Pinpoint the cell where the given text exists, returning its [X, Y] midpoint coordinate. 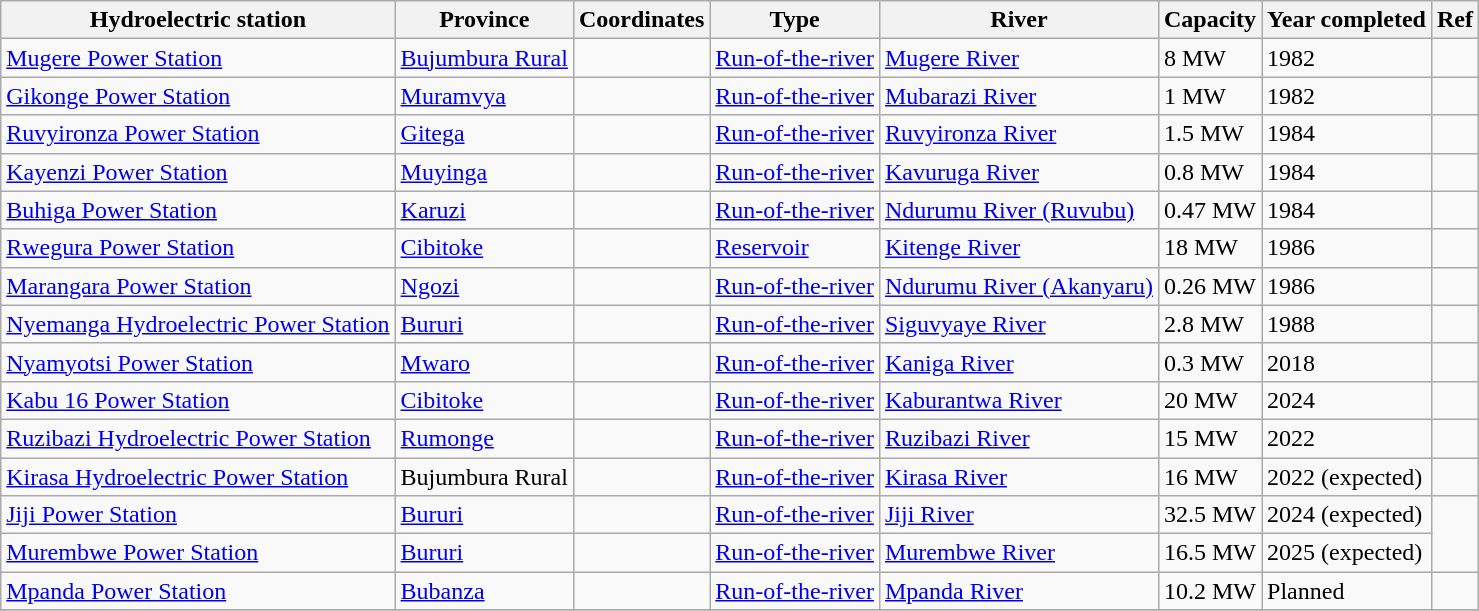
Gikonge Power Station [198, 96]
Muramvya [484, 96]
Planned [1347, 591]
18 MW [1210, 248]
Kirasa Hydroelectric Power Station [198, 477]
Nyemanga Hydroelectric Power Station [198, 324]
Kaniga River [1018, 362]
Jiji River [1018, 515]
Kaburantwa River [1018, 400]
2025 (expected) [1347, 553]
Mugere Power Station [198, 58]
Rwegura Power Station [198, 248]
1 MW [1210, 96]
Ref [1454, 20]
1988 [1347, 324]
Kavuruga River [1018, 172]
Kirasa River [1018, 477]
15 MW [1210, 438]
Hydroelectric station [198, 20]
2022 [1347, 438]
Coordinates [641, 20]
Karuzi [484, 210]
1.5 MW [1210, 134]
8 MW [1210, 58]
0.26 MW [1210, 286]
Kabu 16 Power Station [198, 400]
Ruzibazi River [1018, 438]
Mubarazi River [1018, 96]
Ndurumu River (Akanyaru) [1018, 286]
Murembwe Power Station [198, 553]
River [1018, 20]
0.8 MW [1210, 172]
20 MW [1210, 400]
Mpanda River [1018, 591]
32.5 MW [1210, 515]
Bubanza [484, 591]
Capacity [1210, 20]
16.5 MW [1210, 553]
0.3 MW [1210, 362]
Murembwe River [1018, 553]
2018 [1347, 362]
Reservoir [795, 248]
Mpanda Power Station [198, 591]
2.8 MW [1210, 324]
10.2 MW [1210, 591]
Marangara Power Station [198, 286]
Mwaro [484, 362]
Buhiga Power Station [198, 210]
Ruzibazi Hydroelectric Power Station [198, 438]
Rumonge [484, 438]
Jiji Power Station [198, 515]
Muyinga [484, 172]
Province [484, 20]
Ngozi [484, 286]
Ruvyironza Power Station [198, 134]
Ruvyironza River [1018, 134]
2024 (expected) [1347, 515]
0.47 MW [1210, 210]
Siguvyaye River [1018, 324]
Ndurumu River (Ruvubu) [1018, 210]
Nyamyotsi Power Station [198, 362]
Kitenge River [1018, 248]
16 MW [1210, 477]
Kayenzi Power Station [198, 172]
Gitega [484, 134]
Type [795, 20]
Mugere River [1018, 58]
Year completed [1347, 20]
2024 [1347, 400]
2022 (expected) [1347, 477]
